Provide the [X, Y] coordinate of the cell's center where the given text is located.  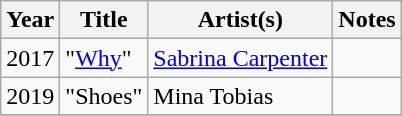
"Shoes" [104, 96]
2019 [30, 96]
"Why" [104, 58]
Mina Tobias [240, 96]
Year [30, 20]
2017 [30, 58]
Notes [367, 20]
Title [104, 20]
Artist(s) [240, 20]
Sabrina Carpenter [240, 58]
